Scan for the cell matching the given text and deliver its [X, Y] coordinate at center. 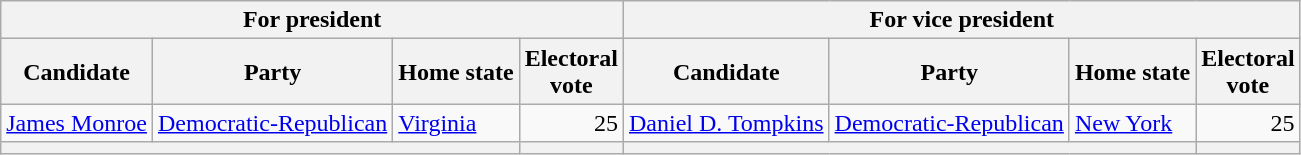
For president [312, 20]
New York [1132, 123]
James Monroe [77, 123]
Daniel D. Tompkins [726, 123]
For vice president [962, 20]
Virginia [456, 123]
